Pinpoint the cell where the given text exists, returning its [X, Y] midpoint coordinate. 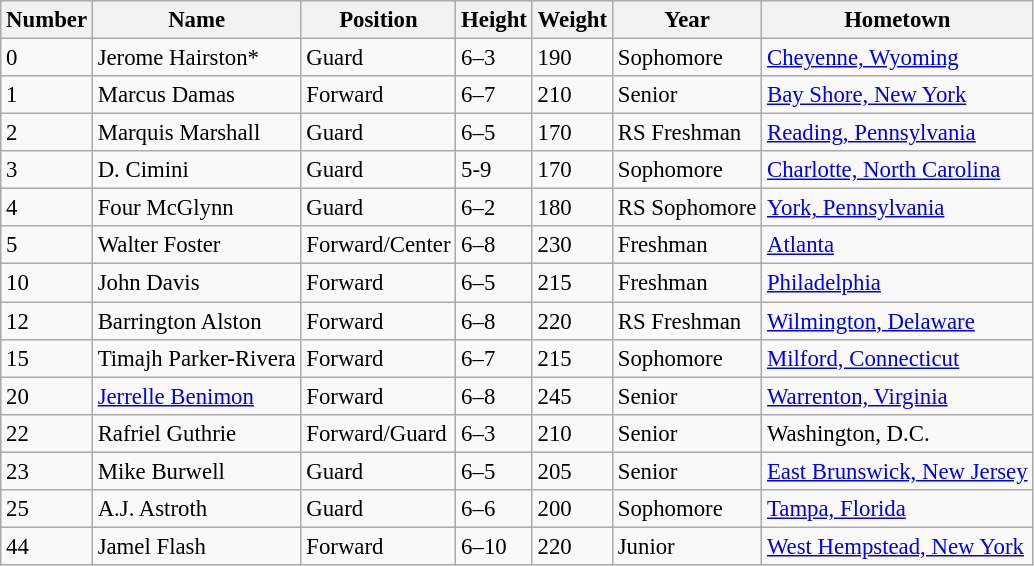
Warrenton, Virginia [898, 396]
Milford, Connecticut [898, 358]
Jamel Flash [196, 546]
Rafriel Guthrie [196, 433]
Forward/Center [378, 245]
44 [47, 546]
Charlotte, North Carolina [898, 170]
Height [494, 20]
Hometown [898, 20]
John Davis [196, 283]
1 [47, 95]
A.J. Astroth [196, 509]
Atlanta [898, 245]
Jerrelle Benimon [196, 396]
Wilmington, Delaware [898, 321]
Philadelphia [898, 283]
Number [47, 20]
Marcus Damas [196, 95]
Mike Burwell [196, 471]
Tampa, Florida [898, 509]
5-9 [494, 170]
Washington, D.C. [898, 433]
22 [47, 433]
Marquis Marshall [196, 133]
230 [572, 245]
York, Pennsylvania [898, 208]
Cheyenne, Wyoming [898, 58]
Forward/Guard [378, 433]
20 [47, 396]
Reading, Pennsylvania [898, 133]
Weight [572, 20]
East Brunswick, New Jersey [898, 471]
Barrington Alston [196, 321]
Walter Foster [196, 245]
Bay Shore, New York [898, 95]
23 [47, 471]
200 [572, 509]
West Hempstead, New York [898, 546]
25 [47, 509]
Junior [686, 546]
Four McGlynn [196, 208]
Timajh Parker-Rivera [196, 358]
190 [572, 58]
6–2 [494, 208]
10 [47, 283]
RS Sophomore [686, 208]
12 [47, 321]
3 [47, 170]
2 [47, 133]
5 [47, 245]
Year [686, 20]
245 [572, 396]
180 [572, 208]
6–6 [494, 509]
Position [378, 20]
Jerome Hairston* [196, 58]
0 [47, 58]
6–10 [494, 546]
15 [47, 358]
205 [572, 471]
4 [47, 208]
Name [196, 20]
D. Cimini [196, 170]
